For the text-containing cell, return its midpoint in [X, Y] coordinate format. 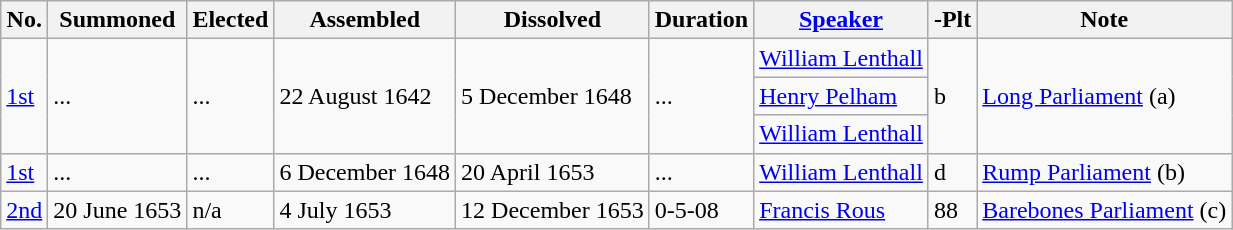
Long Parliament (a) [1104, 96]
4 July 1653 [365, 210]
22 August 1642 [365, 96]
Duration [701, 20]
Barebones Parliament (c) [1104, 210]
5 December 1648 [553, 96]
Speaker [842, 20]
Assembled [365, 20]
Dissolved [553, 20]
20 June 1653 [118, 210]
2nd [24, 210]
88 [952, 210]
d [952, 172]
20 April 1653 [553, 172]
Summoned [118, 20]
Elected [230, 20]
n/a [230, 210]
0-5-08 [701, 210]
12 December 1653 [553, 210]
Rump Parliament (b) [1104, 172]
No. [24, 20]
-Plt [952, 20]
Francis Rous [842, 210]
Henry Pelham [842, 96]
Note [1104, 20]
b [952, 96]
6 December 1648 [365, 172]
